Return [x, y] of the center of cell containing provided text 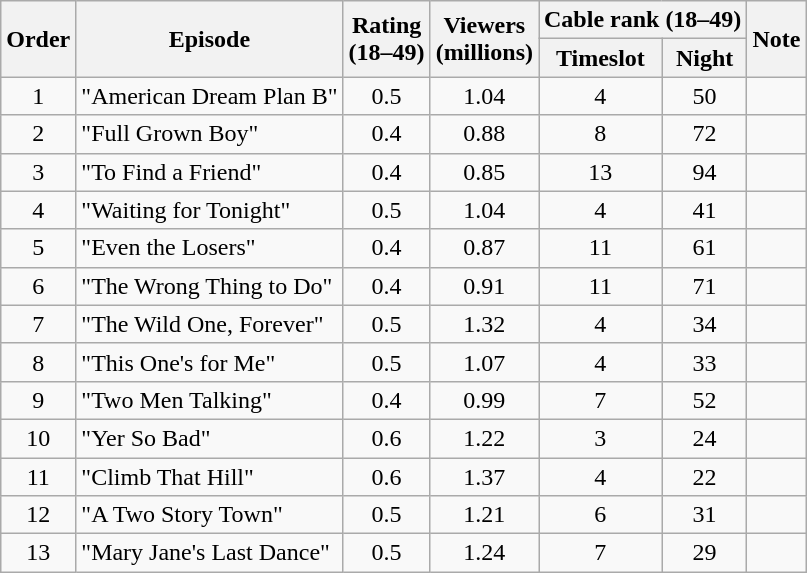
Rating(18–49) [386, 39]
Order [38, 39]
"This One's for Me" [210, 362]
72 [704, 134]
1.24 [484, 553]
1.32 [484, 324]
52 [704, 400]
41 [704, 210]
Timeslot [600, 58]
33 [704, 362]
"To Find a Friend" [210, 172]
Episode [210, 39]
"Waiting for Tonight" [210, 210]
"Climb That Hill" [210, 477]
Night [704, 58]
22 [704, 477]
1.37 [484, 477]
9 [38, 400]
34 [704, 324]
1.22 [484, 438]
2 [38, 134]
"Yer So Bad" [210, 438]
"The Wild One, Forever" [210, 324]
71 [704, 286]
12 [38, 515]
"Even the Losers" [210, 248]
1.07 [484, 362]
1.21 [484, 515]
"Two Men Talking" [210, 400]
0.99 [484, 400]
94 [704, 172]
0.91 [484, 286]
5 [38, 248]
"Full Grown Boy" [210, 134]
29 [704, 553]
0.87 [484, 248]
24 [704, 438]
61 [704, 248]
Cable rank (18–49) [642, 20]
10 [38, 438]
31 [704, 515]
Note [776, 39]
"The Wrong Thing to Do" [210, 286]
"American Dream Plan B" [210, 96]
0.85 [484, 172]
1 [38, 96]
"A Two Story Town" [210, 515]
50 [704, 96]
0.88 [484, 134]
Viewers(millions) [484, 39]
"Mary Jane's Last Dance" [210, 553]
